Scan for the cell matching the given text and deliver its [X, Y] coordinate at center. 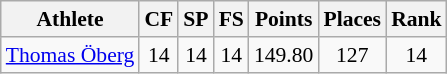
Rank [416, 19]
Points [284, 19]
Athlete [70, 19]
127 [352, 55]
SP [196, 19]
Places [352, 19]
FS [232, 19]
Thomas Öberg [70, 55]
CF [158, 19]
149.80 [284, 55]
